From the cell containing the given text, extract its center point as [X, Y] coordinate. 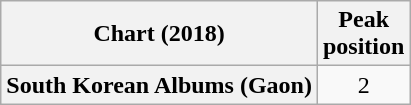
Peakposition [363, 34]
Chart (2018) [160, 34]
2 [363, 85]
South Korean Albums (Gaon) [160, 85]
